Identify which cell holds the provided text, then report its (x, y) central coordinate. 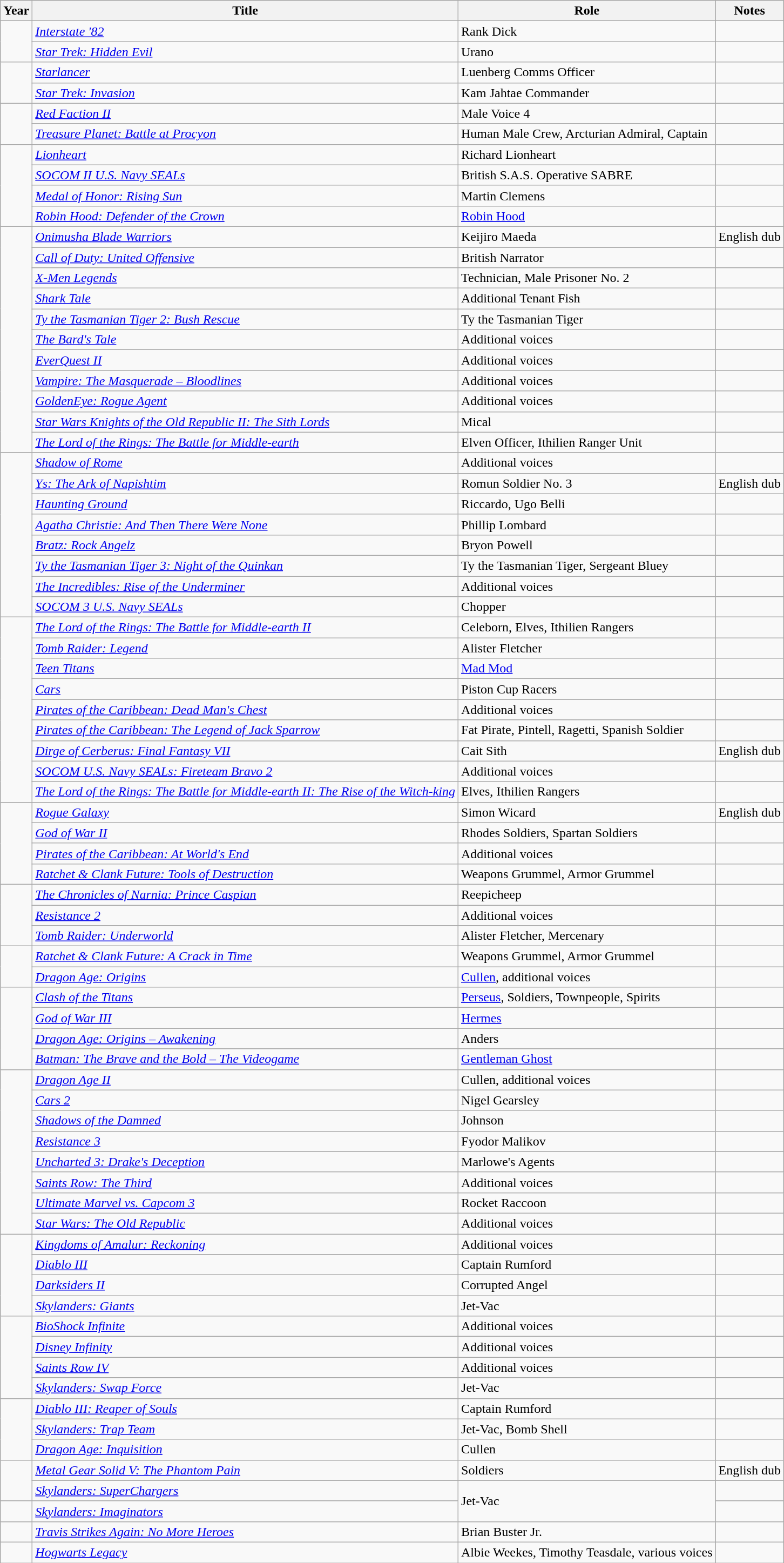
Saints Row IV (245, 1367)
Vampire: The Masquerade – Bloodlines (245, 381)
Star Trek: Hidden Evil (245, 52)
The Chronicles of Narnia: Prince Caspian (245, 894)
Phillip Lombard (587, 524)
Simon Wicard (587, 812)
Ultimate Marvel vs. Capcom 3 (245, 1203)
Ty the Tasmanian Tiger 2: Bush Rescue (245, 319)
Alister Fletcher, Mercenary (587, 936)
The Lord of the Rings: The Battle for Middle-earth (245, 442)
Fyodor Malikov (587, 1141)
Hermes (587, 1018)
SOCOM U.S. Navy SEALs: Fireteam Bravo 2 (245, 771)
Technician, Male Prisoner No. 2 (587, 278)
Kingdoms of Amalur: Reckoning (245, 1244)
Resistance 2 (245, 915)
Romun Soldier No. 3 (587, 483)
Cait Sith (587, 751)
Rhodes Soldiers, Spartan Soldiers (587, 833)
The Lord of the Rings: The Battle for Middle-earth II (245, 628)
Dragon Age: Origins – Awakening (245, 1039)
The Lord of the Rings: The Battle for Middle-earth II: The Rise of the Witch-king (245, 792)
Fat Pirate, Pintell, Ragetti, Spanish Soldier (587, 730)
Gentleman Ghost (587, 1059)
Dragon Age: Inquisition (245, 1450)
Shadows of the Damned (245, 1121)
Travis Strikes Again: No More Heroes (245, 1532)
Robin Hood (587, 216)
Dragon Age II (245, 1080)
Celeborn, Elves, Ithilien Rangers (587, 628)
Chopper (587, 607)
Clash of the Titans (245, 998)
Shark Tale (245, 299)
Bryon Powell (587, 545)
Jet-Vac, Bomb Shell (587, 1429)
Additional Tenant Fish (587, 299)
Metal Gear Solid V: The Phantom Pain (245, 1470)
Ty the Tasmanian Tiger 3: Night of the Quinkan (245, 565)
Disney Infinity (245, 1347)
Pirates of the Caribbean: Dead Man's Chest (245, 710)
Shadow of Rome (245, 463)
Skylanders: SuperChargers (245, 1491)
Mical (587, 422)
GoldenEye: Rogue Agent (245, 401)
Mad Mod (587, 669)
Urano (587, 52)
Cullen (587, 1450)
BioShock Infinite (245, 1326)
Star Trek: Invasion (245, 93)
Lionheart (245, 154)
Skylanders: Trap Team (245, 1429)
Marlowe's Agents (587, 1162)
Skylanders: Imaginators (245, 1511)
Diablo III: Reaper of Souls (245, 1409)
Perseus, Soldiers, Townpeople, Spirits (587, 998)
Notes (749, 11)
Johnson (587, 1121)
Keijiro Maeda (587, 237)
Tomb Raider: Underworld (245, 936)
Anders (587, 1039)
The Bard's Tale (245, 340)
Diablo III (245, 1265)
Rank Dick (587, 31)
Rogue Galaxy (245, 812)
Elven Officer, Ithilien Ranger Unit (587, 442)
Medal of Honor: Rising Sun (245, 196)
EverQuest II (245, 360)
Uncharted 3: Drake's Deception (245, 1162)
Onimusha Blade Warriors (245, 237)
Richard Lionheart (587, 154)
Elves, Ithilien Rangers (587, 792)
Batman: The Brave and the Bold – The Videogame (245, 1059)
Cars (245, 689)
Kam Jahtae Commander (587, 93)
Ty the Tasmanian Tiger (587, 319)
Robin Hood: Defender of the Crown (245, 216)
Role (587, 11)
British Narrator (587, 258)
Riccardo, Ugo Belli (587, 504)
God of War II (245, 833)
Year (16, 11)
Ty the Tasmanian Tiger, Sergeant Bluey (587, 565)
Pirates of the Caribbean: At World's End (245, 853)
Male Voice 4 (587, 113)
Dirge of Cerberus: Final Fantasy VII (245, 751)
Starlancer (245, 72)
British S.A.S. Operative SABRE (587, 175)
Ratchet & Clank Future: A Crack in Time (245, 956)
X-Men Legends (245, 278)
Reepicheep (587, 894)
Ys: The Ark of Napishtim (245, 483)
Pirates of the Caribbean: The Legend of Jack Sparrow (245, 730)
Tomb Raider: Legend (245, 648)
Corrupted Angel (587, 1285)
Treasure Planet: Battle at Procyon (245, 134)
Skylanders: Giants (245, 1306)
Nigel Gearsley (587, 1100)
Saints Row: The Third (245, 1182)
Rocket Raccoon (587, 1203)
Albie Weekes, Timothy Teasdale, various voices (587, 1552)
SOCOM II U.S. Navy SEALs (245, 175)
SOCOM 3 U.S. Navy SEALs (245, 607)
Interstate '82 (245, 31)
Brian Buster Jr. (587, 1532)
Agatha Christie: And Then There Were None (245, 524)
Star Wars: The Old Republic (245, 1223)
Resistance 3 (245, 1141)
Star Wars Knights of the Old Republic II: The Sith Lords (245, 422)
Teen Titans (245, 669)
Haunting Ground (245, 504)
Alister Fletcher (587, 648)
Soldiers (587, 1470)
Ratchet & Clank Future: Tools of Destruction (245, 874)
Red Faction II (245, 113)
Call of Duty: United Offensive (245, 258)
Bratz: Rock Angelz (245, 545)
Martin Clemens (587, 196)
Dragon Age: Origins (245, 977)
Title (245, 11)
Skylanders: Swap Force (245, 1388)
God of War III (245, 1018)
Hogwarts Legacy (245, 1552)
Luenberg Comms Officer (587, 72)
Cars 2 (245, 1100)
The Incredibles: Rise of the Underminer (245, 586)
Darksiders II (245, 1285)
Human Male Crew, Arcturian Admiral, Captain (587, 134)
Piston Cup Racers (587, 689)
